Pinpoint the cell where the given text exists, returning its (x, y) midpoint coordinate. 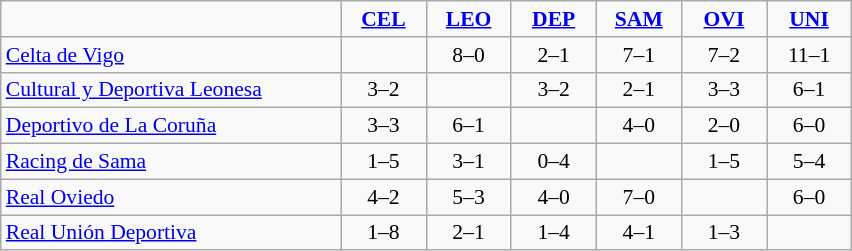
8–0 (468, 55)
5–4 (808, 162)
LEO (468, 19)
Real Unión Deportiva (171, 233)
Real Oviedo (171, 197)
7–2 (724, 55)
OVI (724, 19)
SAM (638, 19)
Racing de Sama (171, 162)
2–0 (724, 126)
4–1 (638, 233)
0–4 (554, 162)
11–1 (808, 55)
7–1 (638, 55)
CEL (384, 19)
Celta de Vigo (171, 55)
UNI (808, 19)
DEP (554, 19)
7–0 (638, 197)
1–3 (724, 233)
5–3 (468, 197)
3–1 (468, 162)
1–8 (384, 233)
1–4 (554, 233)
Deportivo de La Coruña (171, 126)
Cultural y Deportiva Leonesa (171, 90)
4–2 (384, 197)
